Search for the cell housing the specified text and yield its (X, Y) center coordinate. 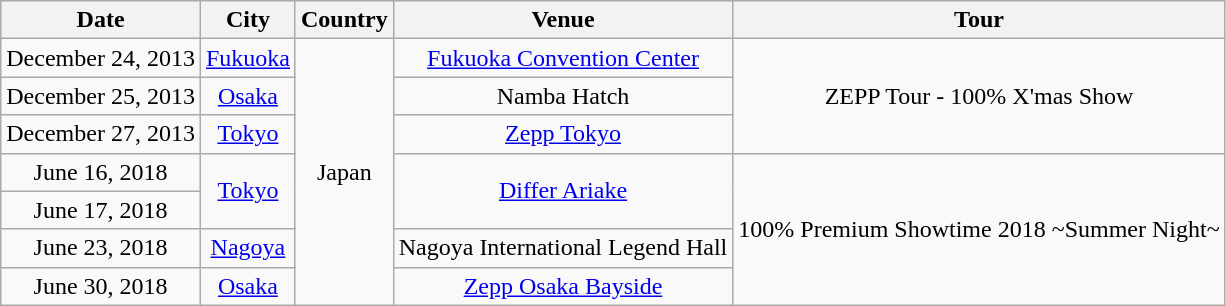
June 30, 2018 (101, 286)
June 17, 2018 (101, 210)
Nagoya (248, 248)
Date (101, 20)
Nagoya International Legend Hall (563, 248)
Namba Hatch (563, 96)
June 16, 2018 (101, 172)
Zepp Osaka Bayside (563, 286)
December 24, 2013 (101, 58)
Fukuoka Convention Center (563, 58)
100% Premium Showtime 2018 ~Summer Night~ (979, 229)
Zepp Tokyo (563, 134)
Tour (979, 20)
Country (344, 20)
December 27, 2013 (101, 134)
ZEPP Tour - 100% X'mas Show (979, 96)
Fukuoka (248, 58)
June 23, 2018 (101, 248)
Differ Ariake (563, 191)
City (248, 20)
December 25, 2013 (101, 96)
Japan (344, 172)
Venue (563, 20)
